Return the (X, Y) coordinate for the center point of the cell that contains the specified text.  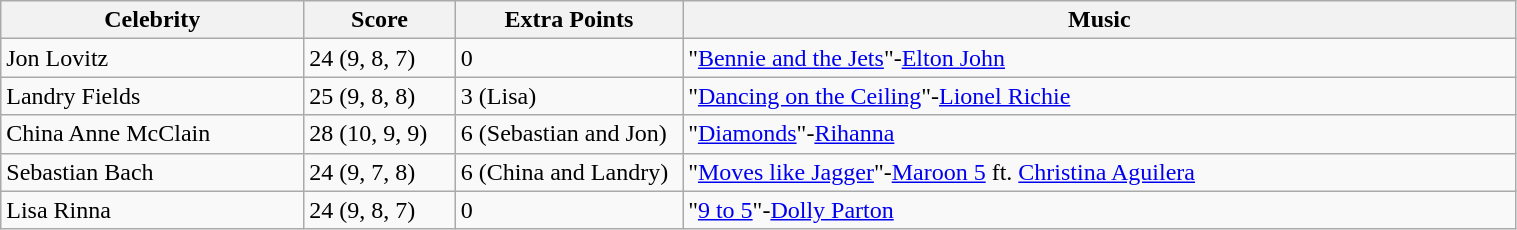
Extra Points (568, 20)
Music (1100, 20)
Jon Lovitz (152, 58)
28 (10, 9, 9) (380, 134)
"Bennie and the Jets"-Elton John (1100, 58)
"Moves like Jagger"-Maroon 5 ft. Christina Aguilera (1100, 172)
Score (380, 20)
"9 to 5"-Dolly Parton (1100, 210)
"Diamonds"-Rihanna (1100, 134)
25 (9, 8, 8) (380, 96)
Landry Fields (152, 96)
Sebastian Bach (152, 172)
Celebrity (152, 20)
3 (Lisa) (568, 96)
6 (China and Landry) (568, 172)
China Anne McClain (152, 134)
"Dancing on the Ceiling"-Lionel Richie (1100, 96)
24 (9, 7, 8) (380, 172)
Lisa Rinna (152, 210)
6 (Sebastian and Jon) (568, 134)
